Pinpoint the cell where the given text exists, returning its (x, y) midpoint coordinate. 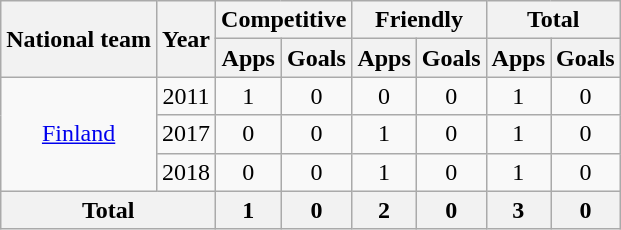
2017 (186, 134)
Competitive (284, 20)
2018 (186, 172)
2011 (186, 96)
2 (384, 210)
Friendly (419, 20)
3 (518, 210)
National team (79, 39)
Year (186, 39)
Finland (79, 134)
